Return [X, Y] of the center of cell containing provided text 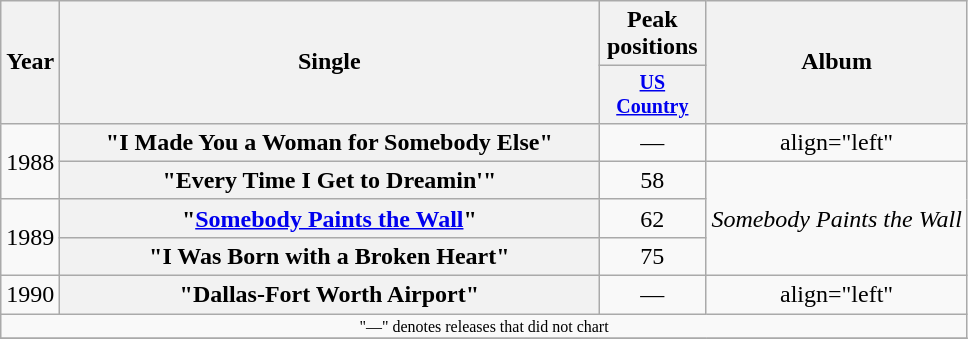
1989 [30, 237]
75 [652, 256]
Album [836, 62]
Somebody Paints the Wall [836, 218]
Year [30, 62]
"I Was Born with a Broken Heart" [330, 256]
Peak positions [652, 34]
US Country [652, 94]
"Every Time I Get to Dreamin'" [330, 180]
1988 [30, 161]
Single [330, 62]
"Somebody Paints the Wall" [330, 218]
"Dallas-Fort Worth Airport" [330, 295]
58 [652, 180]
1990 [30, 295]
"I Made You a Woman for Somebody Else" [330, 142]
"—" denotes releases that did not chart [484, 326]
62 [652, 218]
